Return the [x, y] coordinate for the center point of the cell that contains the specified text.  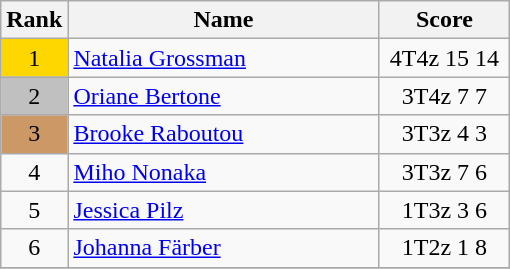
6 [34, 248]
3T3z 4 3 [444, 134]
Brooke Raboutou [224, 134]
Jessica Pilz [224, 210]
1T2z 1 8 [444, 248]
Score [444, 20]
Oriane Bertone [224, 96]
Name [224, 20]
Natalia Grossman [224, 58]
4T4z 15 14 [444, 58]
1T3z 3 6 [444, 210]
Miho Nonaka [224, 172]
3 [34, 134]
5 [34, 210]
Rank [34, 20]
3T4z 7 7 [444, 96]
1 [34, 58]
4 [34, 172]
3T3z 7 6 [444, 172]
Johanna Färber [224, 248]
2 [34, 96]
